Locate the cell with the specified text and output its (X, Y) center coordinate. 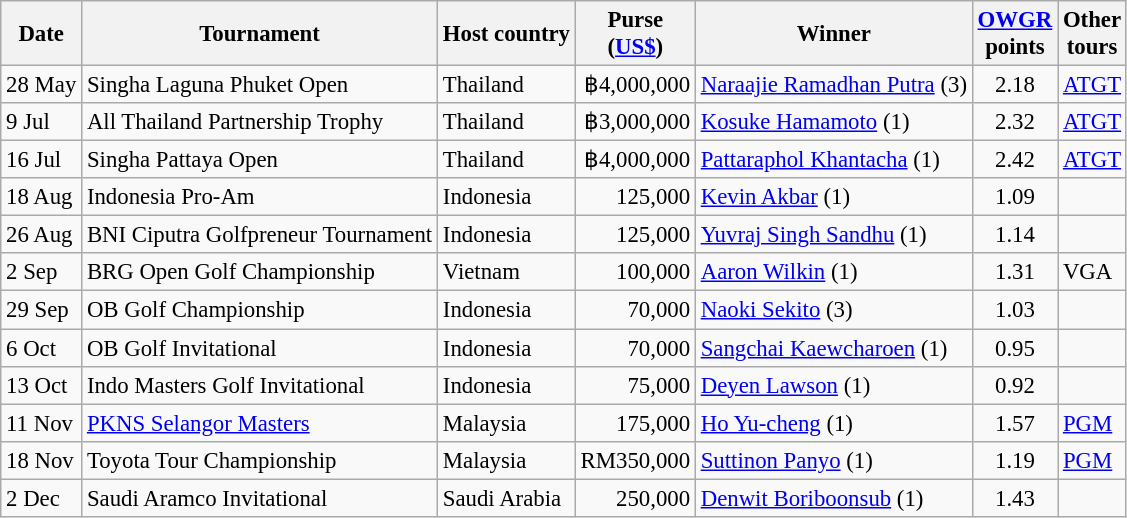
0.95 (1014, 348)
75,000 (635, 385)
1.14 (1014, 235)
Kevin Akbar (1) (834, 197)
28 May (42, 85)
2 Sep (42, 273)
Aaron Wilkin (1) (834, 273)
18 Aug (42, 197)
Toyota Tour Championship (260, 460)
Naoki Sekito (3) (834, 310)
16 Jul (42, 160)
Winner (834, 34)
11 Nov (42, 423)
26 Aug (42, 235)
Host country (507, 34)
100,000 (635, 273)
2 Dec (42, 498)
Date (42, 34)
VGA (1092, 273)
250,000 (635, 498)
18 Nov (42, 460)
1.19 (1014, 460)
Vietnam (507, 273)
1.09 (1014, 197)
PKNS Selangor Masters (260, 423)
Singha Pattaya Open (260, 160)
9 Jul (42, 122)
Indo Masters Golf Invitational (260, 385)
2.42 (1014, 160)
Tournament (260, 34)
29 Sep (42, 310)
Pattaraphol Khantacha (1) (834, 160)
1.57 (1014, 423)
BRG Open Golf Championship (260, 273)
Saudi Aramco Invitational (260, 498)
1.03 (1014, 310)
13 Oct (42, 385)
Indonesia Pro-Am (260, 197)
1.31 (1014, 273)
Naraajie Ramadhan Putra (3) (834, 85)
Purse(US$) (635, 34)
2.18 (1014, 85)
OB Golf Championship (260, 310)
OWGRpoints (1014, 34)
Sangchai Kaewcharoen (1) (834, 348)
Ho Yu-cheng (1) (834, 423)
Yuvraj Singh Sandhu (1) (834, 235)
6 Oct (42, 348)
2.32 (1014, 122)
0.92 (1014, 385)
RM350,000 (635, 460)
Kosuke Hamamoto (1) (834, 122)
Denwit Boriboonsub (1) (834, 498)
175,000 (635, 423)
1.43 (1014, 498)
Saudi Arabia (507, 498)
Suttinon Panyo (1) (834, 460)
Singha Laguna Phuket Open (260, 85)
Othertours (1092, 34)
All Thailand Partnership Trophy (260, 122)
OB Golf Invitational (260, 348)
Deyen Lawson (1) (834, 385)
฿3,000,000 (635, 122)
BNI Ciputra Golfpreneur Tournament (260, 235)
